Scan for the cell matching the given text and deliver its [X, Y] coordinate at center. 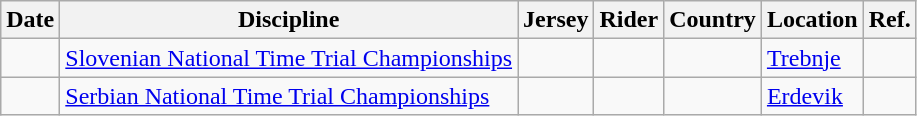
Country [713, 20]
Ref. [890, 20]
Trebnje [812, 58]
Location [812, 20]
Discipline [289, 20]
Serbian National Time Trial Championships [289, 96]
Erdevik [812, 96]
Slovenian National Time Trial Championships [289, 58]
Jersey [556, 20]
Date [30, 20]
Rider [629, 20]
